Return (x, y) of the center of cell containing provided text 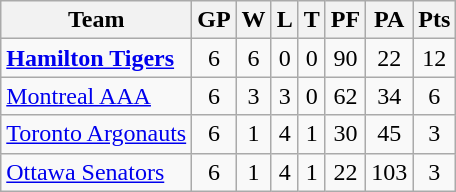
Ottawa Senators (96, 172)
34 (390, 96)
GP (214, 20)
PA (390, 20)
Team (96, 20)
30 (345, 134)
45 (390, 134)
62 (345, 96)
W (254, 20)
Pts (434, 20)
103 (390, 172)
12 (434, 58)
90 (345, 58)
PF (345, 20)
Toronto Argonauts (96, 134)
Hamilton Tigers (96, 58)
L (284, 20)
Montreal AAA (96, 96)
T (312, 20)
